Extract the (X, Y) coordinate from the center of the cell holding the provided text.  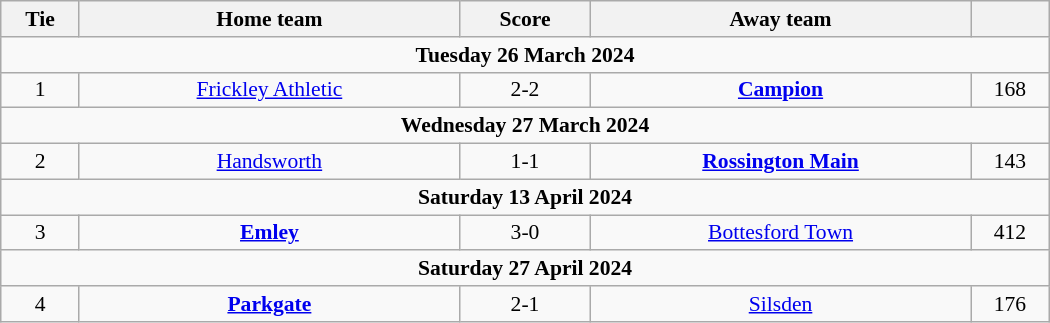
Bottesford Town (781, 233)
Parkgate (269, 304)
Campion (781, 90)
143 (1010, 162)
Home team (269, 19)
412 (1010, 233)
2-1 (524, 304)
176 (1010, 304)
Tie (40, 19)
Saturday 13 April 2024 (525, 197)
Silsden (781, 304)
Wednesday 27 March 2024 (525, 126)
3 (40, 233)
4 (40, 304)
2-2 (524, 90)
Saturday 27 April 2024 (525, 269)
Away team (781, 19)
Tuesday 26 March 2024 (525, 55)
Rossington Main (781, 162)
2 (40, 162)
1-1 (524, 162)
3-0 (524, 233)
Frickley Athletic (269, 90)
Handsworth (269, 162)
Score (524, 19)
Emley (269, 233)
1 (40, 90)
168 (1010, 90)
